Output the (x, y) coordinate of the center of the cell containing the given text.  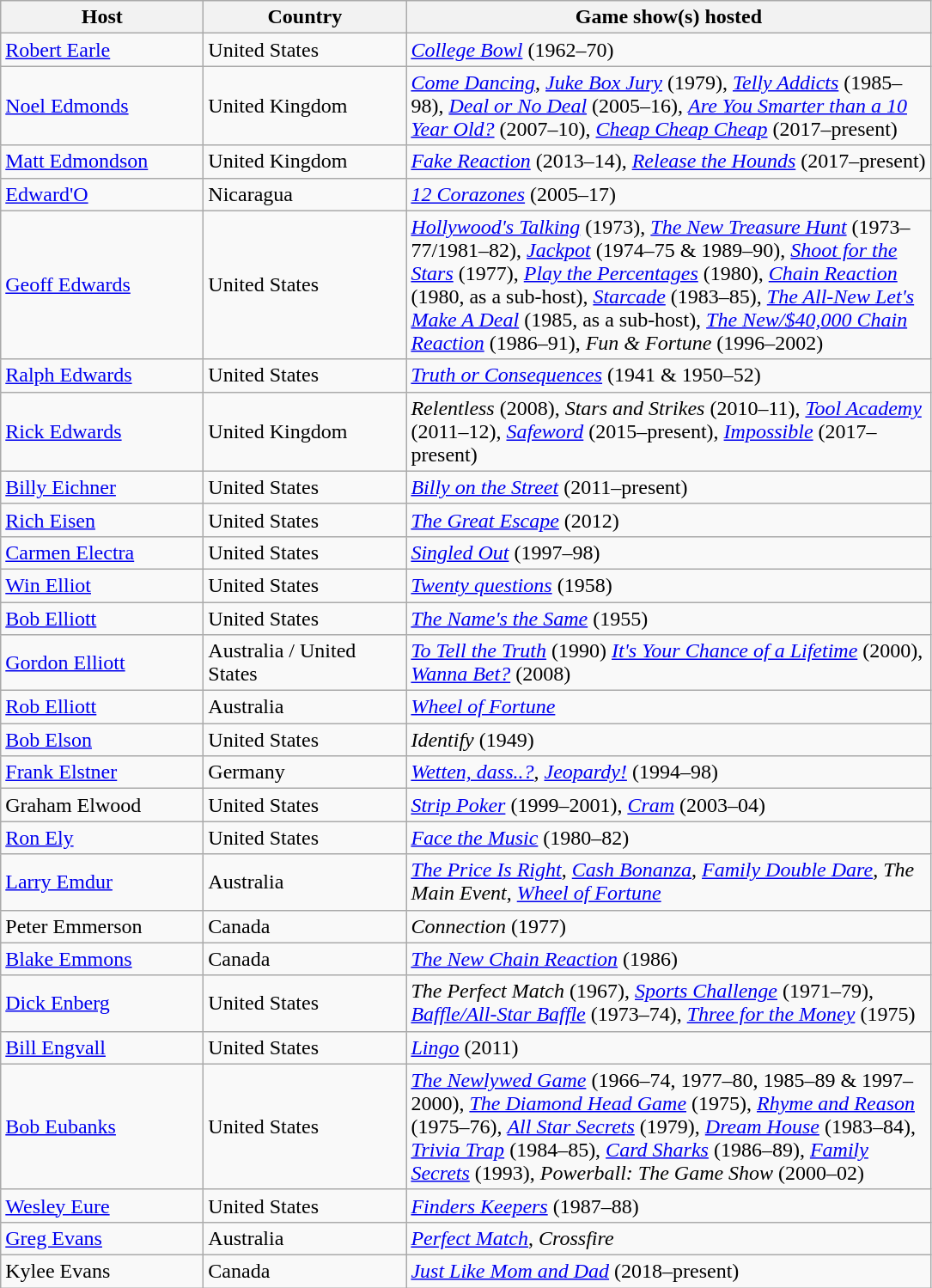
Graham Elwood (102, 805)
Twenty questions (1958) (668, 585)
Win Elliot (102, 585)
Rich Eisen (102, 520)
Relentless (2008), Stars and Strikes (2010–11), Tool Academy (2011–12), Safeword (2015–present), Impossible (2017–present) (668, 431)
Bob Elliott (102, 618)
Just Like Mom and Dad (2018–present) (668, 1271)
Connection (1977) (668, 926)
Perfect Match, Crossfire (668, 1238)
Strip Poker (1999–2001), Cram (2003–04) (668, 805)
Robert Earle (102, 50)
Wetten, dass..?, Jeopardy! (1994–98) (668, 772)
Bob Eubanks (102, 1126)
Noel Edmonds (102, 106)
The New Chain Reaction (1986) (668, 959)
Fake Reaction (2013–14), Release the Hounds (2017–present) (668, 162)
Billy Eichner (102, 487)
College Bowl (1962–70) (668, 50)
Bill Engvall (102, 1047)
Australia / United States (305, 663)
Wesley Eure (102, 1206)
The Price Is Right, Cash Bonanza, Family Double Dare, The Main Event, Wheel of Fortune (668, 882)
Truth or Consequences (1941 & 1950–52) (668, 375)
Frank Elstner (102, 772)
Ralph Edwards (102, 375)
Rob Elliott (102, 707)
Billy on the Street (2011–present) (668, 487)
Singled Out (1997–98) (668, 552)
Gordon Elliott (102, 663)
Rick Edwards (102, 431)
Germany (305, 772)
Identify (1949) (668, 740)
Finders Keepers (1987–88) (668, 1206)
Carmen Electra (102, 552)
Lingo (2011) (668, 1047)
Blake Emmons (102, 959)
12 Corazones (2005–17) (668, 194)
Larry Emdur (102, 882)
Edward'O (102, 194)
The Name's the Same (1955) (668, 618)
Bob Elson (102, 740)
Host (102, 17)
Dick Enberg (102, 1004)
Matt Edmondson (102, 162)
Wheel of Fortune (668, 707)
To Tell the Truth (1990) It's Your Chance of a Lifetime (2000), Wanna Bet? (2008) (668, 663)
Kylee Evans (102, 1271)
Country (305, 17)
Greg Evans (102, 1238)
The Great Escape (2012) (668, 520)
Ron Ely (102, 838)
Geoff Edwards (102, 285)
Face the Music (1980–82) (668, 838)
The Perfect Match (1967), Sports Challenge (1971–79), Baffle/All-Star Baffle (1973–74), Three for the Money (1975) (668, 1004)
Game show(s) hosted (668, 17)
Peter Emmerson (102, 926)
Nicaragua (305, 194)
